Provide the [x, y] coordinate of the cell's center where the given text is located.  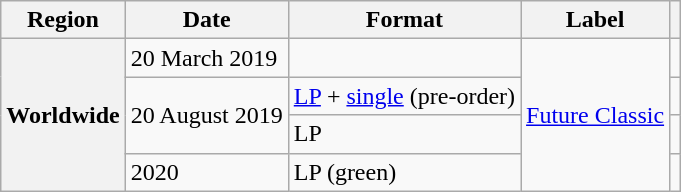
Date [206, 20]
LP + single (pre-order) [404, 96]
2020 [206, 172]
LP [404, 134]
20 March 2019 [206, 58]
LP (green) [404, 172]
Future Classic [596, 115]
Label [596, 20]
20 August 2019 [206, 115]
Format [404, 20]
Region [63, 20]
Worldwide [63, 115]
